Detect which cell encompasses the target text, then output its [x, y] center coordinate. 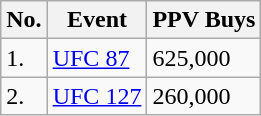
PPV Buys [204, 20]
1. [24, 58]
625,000 [204, 58]
UFC 127 [97, 96]
260,000 [204, 96]
No. [24, 20]
UFC 87 [97, 58]
2. [24, 96]
Event [97, 20]
